Locate the cell with the specified text and output its [x, y] center coordinate. 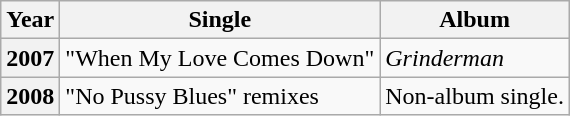
Non-album single. [475, 96]
2007 [30, 58]
"No Pussy Blues" remixes [220, 96]
"When My Love Comes Down" [220, 58]
Year [30, 20]
2008 [30, 96]
Grinderman [475, 58]
Album [475, 20]
Single [220, 20]
